Identify which cell holds the provided text, then report its [X, Y] central coordinate. 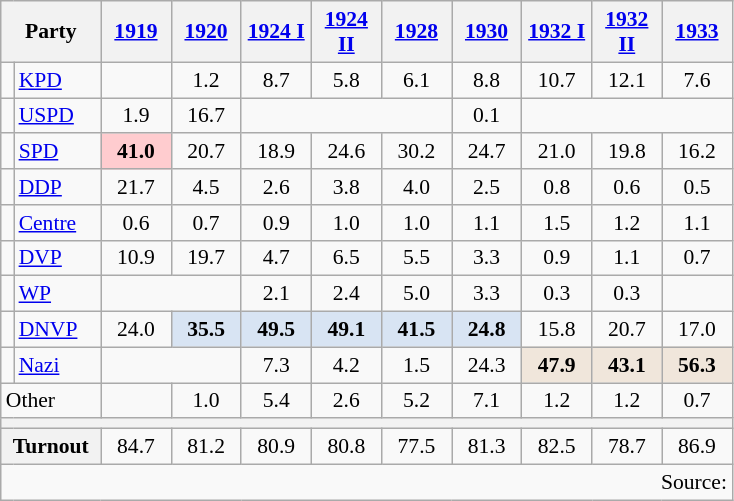
35.5 [206, 330]
4.5 [206, 187]
5.4 [276, 401]
1933 [697, 32]
80.9 [276, 447]
1930 [487, 32]
1924 I [276, 32]
10.9 [136, 258]
Nazi [58, 365]
WP [58, 294]
5.0 [416, 294]
24.0 [136, 330]
0.1 [487, 116]
KPD [58, 80]
2.5 [487, 187]
18.9 [276, 152]
81.2 [206, 447]
47.9 [557, 365]
6.5 [346, 258]
6.1 [416, 80]
1928 [416, 32]
78.7 [627, 447]
3.8 [346, 187]
1932 I [557, 32]
82.5 [557, 447]
1932 II [627, 32]
21.0 [557, 152]
24.6 [346, 152]
80.8 [346, 447]
81.3 [487, 447]
17.0 [697, 330]
24.7 [487, 152]
49.5 [276, 330]
4.0 [416, 187]
Source: [366, 482]
5.2 [416, 401]
49.1 [346, 330]
41.5 [416, 330]
5.5 [416, 258]
24.8 [487, 330]
7.1 [487, 401]
41.0 [136, 152]
16.7 [206, 116]
USPD [58, 116]
19.8 [627, 152]
1.9 [136, 116]
1924 II [346, 32]
30.2 [416, 152]
43.1 [627, 365]
2.1 [276, 294]
1920 [206, 32]
1919 [136, 32]
0.5 [697, 187]
5.8 [346, 80]
SPD [58, 152]
24.3 [487, 365]
77.5 [416, 447]
DNVP [58, 330]
2.4 [346, 294]
0.8 [557, 187]
Other [51, 401]
12.1 [627, 80]
7.6 [697, 80]
Centre [58, 223]
7.3 [276, 365]
16.2 [697, 152]
15.8 [557, 330]
84.7 [136, 447]
DVP [58, 258]
4.2 [346, 365]
86.9 [697, 447]
8.7 [276, 80]
10.7 [557, 80]
DDP [58, 187]
Turnout [51, 447]
21.7 [136, 187]
4.7 [276, 258]
19.7 [206, 258]
Party [51, 32]
8.8 [487, 80]
56.3 [697, 365]
